Provide the (x, y) coordinate of the cell's center where the given text is located.  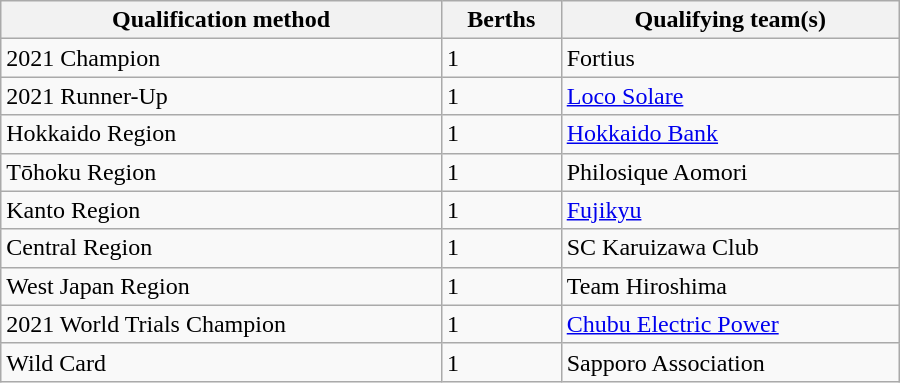
Kanto Region (222, 210)
Qualification method (222, 20)
Loco Solare (730, 96)
SC Karuizawa Club (730, 248)
2021 Champion (222, 58)
Team Hiroshima (730, 286)
Tōhoku Region (222, 172)
2021 World Trials Champion (222, 324)
Wild Card (222, 362)
Central Region (222, 248)
Philosique Aomori (730, 172)
Fortius (730, 58)
Berths (501, 20)
Fujikyu (730, 210)
West Japan Region (222, 286)
Hokkaido Region (222, 134)
Chubu Electric Power (730, 324)
2021 Runner-Up (222, 96)
Hokkaido Bank (730, 134)
Sapporo Association (730, 362)
Qualifying team(s) (730, 20)
